For the text-containing cell, return its midpoint in (x, y) coordinate format. 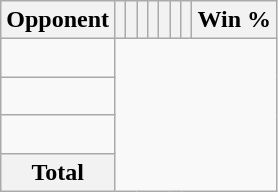
Win % (234, 20)
Total (58, 172)
Opponent (58, 20)
